For the text-containing cell, return its midpoint in [X, Y] coordinate format. 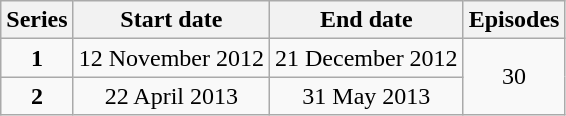
22 April 2013 [171, 96]
Start date [171, 20]
31 May 2013 [366, 96]
Episodes [514, 20]
End date [366, 20]
1 [37, 58]
Series [37, 20]
12 November 2012 [171, 58]
2 [37, 96]
30 [514, 77]
21 December 2012 [366, 58]
